Return [X, Y] of the center of cell containing provided text 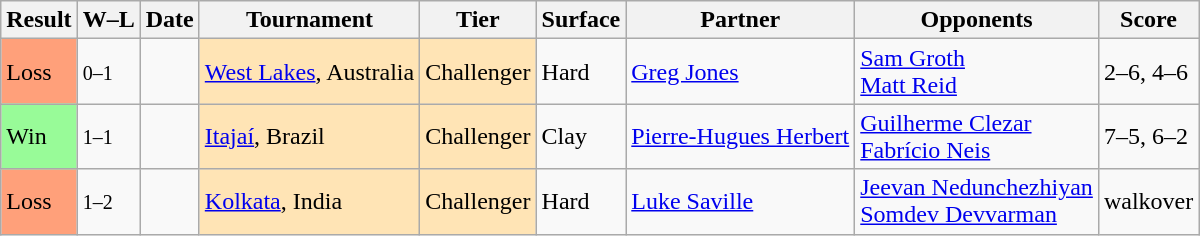
Win [39, 136]
Jeevan Nedunchezhiyan Somdev Devvarman [977, 202]
Sam Groth Matt Reid [977, 72]
Score [1148, 20]
W–L [108, 20]
Pierre-Hugues Herbert [740, 136]
Greg Jones [740, 72]
Kolkata, India [309, 202]
Guilherme Clezar Fabrício Neis [977, 136]
Clay [581, 136]
Date [170, 20]
Luke Saville [740, 202]
2–6, 4–6 [1148, 72]
Tier [478, 20]
Result [39, 20]
Surface [581, 20]
Itajaí, Brazil [309, 136]
Tournament [309, 20]
7–5, 6–2 [1148, 136]
Partner [740, 20]
1–2 [108, 202]
walkover [1148, 202]
0–1 [108, 72]
Opponents [977, 20]
West Lakes, Australia [309, 72]
1–1 [108, 136]
